Find where the given text appears and provide that cell's center as (X, Y) coordinate. 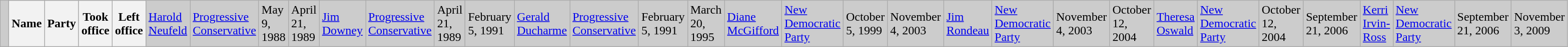
Theresa Oswald (1176, 24)
Gerald Ducharme (542, 24)
Took office (95, 24)
November 3, 2009 (1539, 24)
Left office (129, 24)
Diane McGifford (753, 24)
Harold Neufeld (168, 24)
Jim Downey (342, 24)
May 9, 1988 (273, 24)
Party (62, 24)
Name (27, 24)
October 5, 1999 (865, 24)
March 20, 1995 (706, 24)
Jim Rondeau (968, 24)
Kerri Irvin-Ross (1376, 24)
